For the text-containing cell, return its midpoint in (x, y) coordinate format. 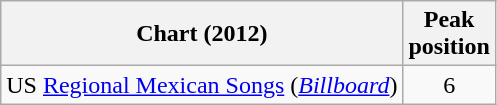
US Regional Mexican Songs (Billboard) (202, 85)
Chart (2012) (202, 34)
Peakposition (449, 34)
6 (449, 85)
